Output the (X, Y) coordinate of the center of the cell containing the given text.  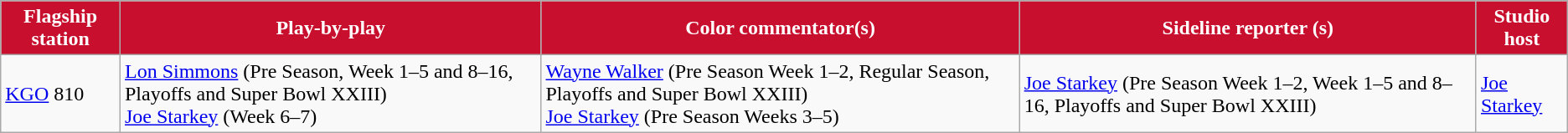
Studio host (1521, 28)
Joe Starkey (Pre Season Week 1–2, Week 1–5 and 8–16, Playoffs and Super Bowl XXIII) (1248, 94)
Lon Simmons (Pre Season, Week 1–5 and 8–16, Playoffs and Super Bowl XXIII)Joe Starkey (Week 6–7) (330, 94)
Flagship station (60, 28)
Play-by-play (330, 28)
Color commentator(s) (781, 28)
Wayne Walker (Pre Season Week 1–2, Regular Season, Playoffs and Super Bowl XXIII)Joe Starkey (Pre Season Weeks 3–5) (781, 94)
KGO 810 (60, 94)
Sideline reporter (s) (1248, 28)
Joe Starkey (1521, 94)
